Capture the cell that displays the provided text and extract its (X, Y) central coordinate. 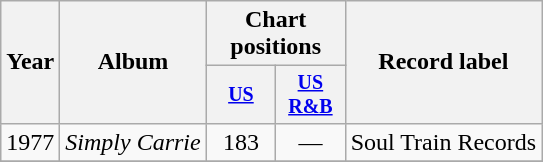
US (240, 94)
Chart positions (276, 34)
1977 (30, 142)
Simply Carrie (133, 142)
Album (133, 62)
183 (240, 142)
Record label (443, 62)
Year (30, 62)
USR&B (310, 94)
— (310, 142)
Soul Train Records (443, 142)
